Return the [x, y] coordinate for the center point of the cell that contains the specified text.  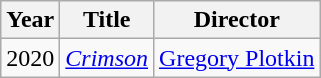
Crimson [107, 58]
Year [30, 20]
2020 [30, 58]
Title [107, 20]
Gregory Plotkin [237, 58]
Director [237, 20]
